Pinpoint the cell where the given text exists, returning its [X, Y] midpoint coordinate. 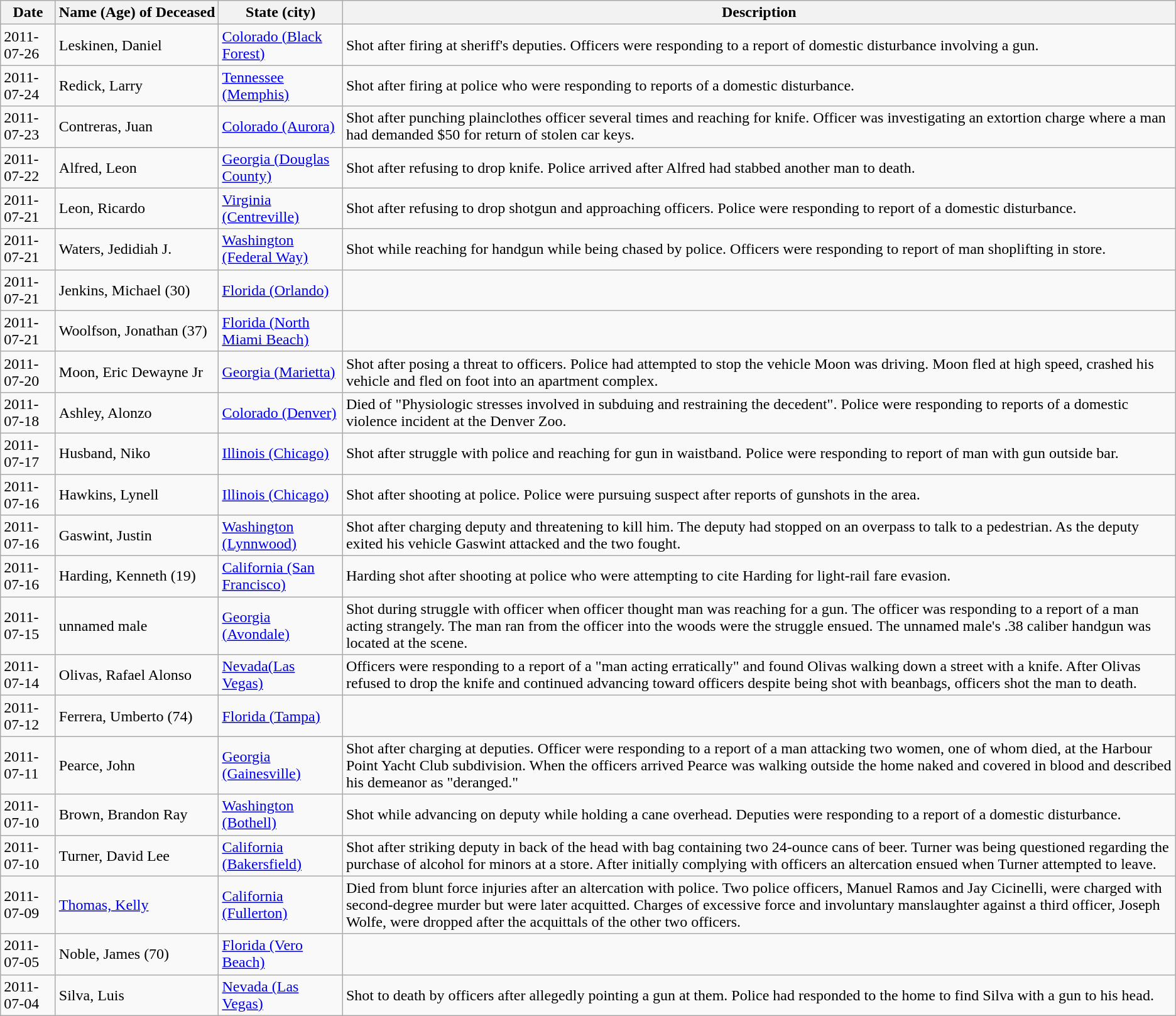
Jenkins, Michael (30) [137, 290]
Shot after firing at sheriff's deputies. Officers were responding to a report of domestic disturbance involving a gun. [759, 45]
Pearce, John [137, 765]
2011-07-12 [28, 716]
Harding shot after shooting at police who were attempting to cite Harding for light-rail fare evasion. [759, 577]
2011-07-15 [28, 626]
2011-07-22 [28, 167]
2011-07-26 [28, 45]
Colorado (Denver) [280, 412]
Husband, Niko [137, 454]
Ferrera, Umberto (74) [137, 716]
2011-07-05 [28, 954]
Leskinen, Daniel [137, 45]
State (city) [280, 13]
Florida (Vero Beach) [280, 954]
Noble, James (70) [137, 954]
Tennessee (Memphis) [280, 85]
California (Fullerton) [280, 905]
Virginia (Centreville) [280, 209]
Florida (Tampa) [280, 716]
Alfred, Leon [137, 167]
Ashley, Alonzo [137, 412]
Date [28, 13]
2011-07-14 [28, 675]
Shot after refusing to drop shotgun and approaching officers. Police were responding to report of a domestic disturbance. [759, 209]
Name (Age) of Deceased [137, 13]
Washington (Federal Way) [280, 249]
Washington (Lynnwood) [280, 535]
2011-07-24 [28, 85]
Moon, Eric Dewayne Jr [137, 372]
Thomas, Kelly [137, 905]
Brown, Brandon Ray [137, 814]
Georgia (Marietta) [280, 372]
2011-07-20 [28, 372]
Waters, Jedidiah J. [137, 249]
Olivas, Rafael Alonso [137, 675]
Shot after shooting at police. Police were pursuing suspect after reports of gunshots in the area. [759, 494]
2011-07-23 [28, 127]
Turner, David Lee [137, 856]
Shot after firing at police who were responding to reports of a domestic disturbance. [759, 85]
Shot after refusing to drop knife. Police arrived after Alfred had stabbed another man to death. [759, 167]
Colorado (Aurora) [280, 127]
Shot while reaching for handgun while being chased by police. Officers were responding to report of man shoplifting in store. [759, 249]
Washington (Bothell) [280, 814]
California (San Francisco) [280, 577]
Contreras, Juan [137, 127]
Description [759, 13]
Shot while advancing on deputy while holding a cane overhead. Deputies were responding to a report of a domestic disturbance. [759, 814]
Georgia (Avondale) [280, 626]
California (Bakersfield) [280, 856]
Gaswint, Justin [137, 535]
Redick, Larry [137, 85]
Shot to death by officers after allegedly pointing a gun at them. Police had responded to the home to find Silva with a gun to his head. [759, 995]
Nevada(Las Vegas) [280, 675]
2011-07-18 [28, 412]
Florida (North Miami Beach) [280, 330]
Georgia (Douglas County) [280, 167]
Silva, Luis [137, 995]
Georgia (Gainesville) [280, 765]
Shot after struggle with police and reaching for gun in waistband. Police were responding to report of man with gun outside bar. [759, 454]
Woolfson, Jonathan (37) [137, 330]
Florida (Orlando) [280, 290]
2011-07-09 [28, 905]
2011-07-04 [28, 995]
2011-07-17 [28, 454]
Colorado (Black Forest) [280, 45]
Nevada (Las Vegas) [280, 995]
2011-07-11 [28, 765]
Leon, Ricardo [137, 209]
Hawkins, Lynell [137, 494]
unnamed male [137, 626]
Harding, Kenneth (19) [137, 577]
